Scan for the cell matching the given text and deliver its (X, Y) coordinate at center. 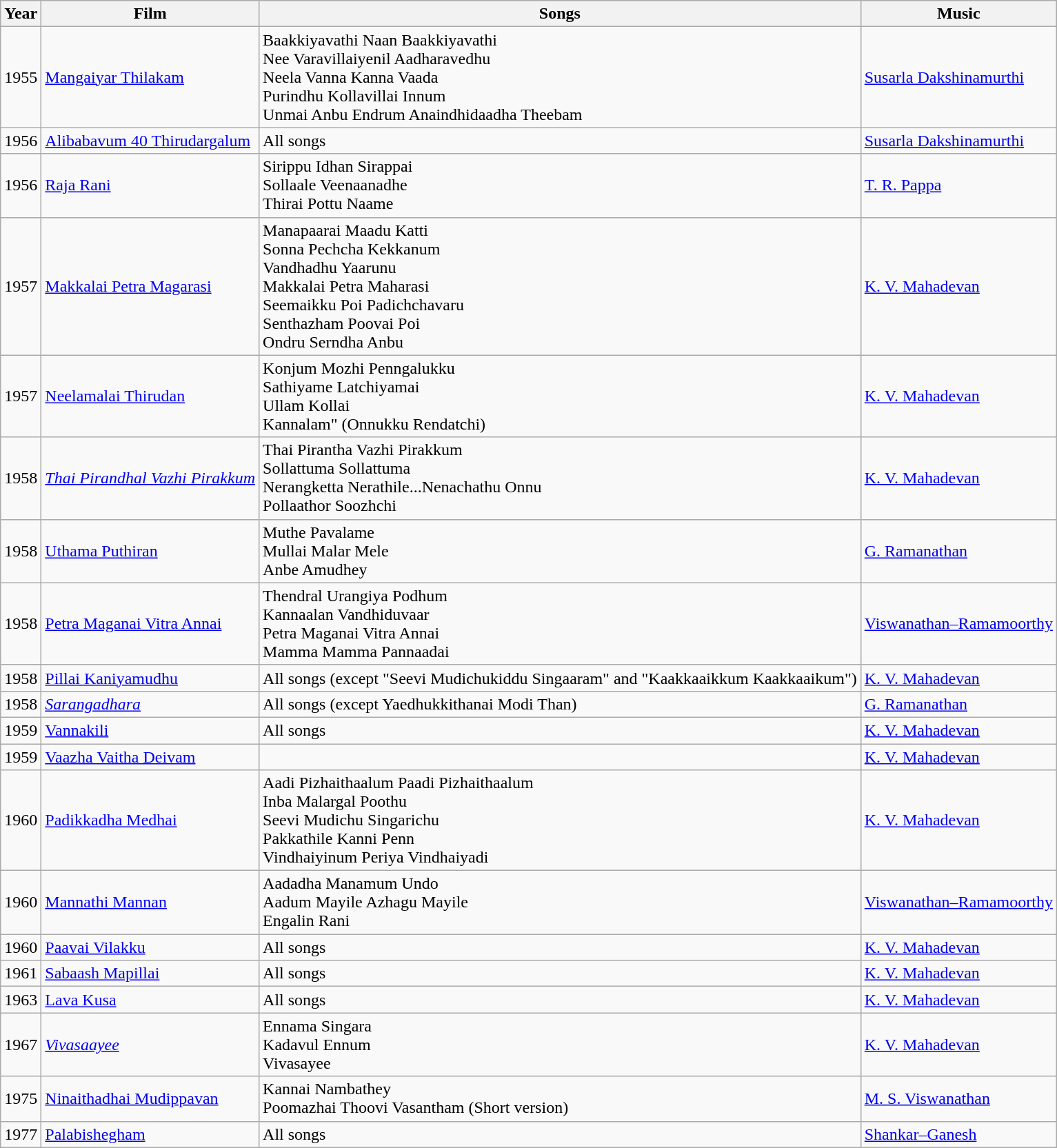
1977 (21, 1134)
Songs (560, 14)
Petra Maganai Vitra Annai (150, 623)
Mangaiyar Thilakam (150, 77)
1961 (21, 974)
Makkalai Petra Magarasi (150, 286)
Uthama Puthiran (150, 551)
Raja Rani (150, 185)
Paavai Vilakku (150, 947)
Ennama SingaraKadavul EnnumVivasayee (560, 1045)
Vaazha Vaitha Deivam (150, 756)
T. R. Pappa (958, 185)
Vannakili (150, 730)
Pillai Kaniyamudhu (150, 678)
Sabaash Mapillai (150, 974)
Alibabavum 40 Thirudargalum (150, 141)
1967 (21, 1045)
Shankar–Ganesh (958, 1134)
Mannathi Mannan (150, 903)
Vivasaayee (150, 1045)
Year (21, 14)
Ninaithadhai Mudippavan (150, 1099)
All songs (except "Seevi Mudichukiddu Singaaram" and "Kaakkaaikkum Kaakkaaikum") (560, 678)
Film (150, 14)
M. S. Viswanathan (958, 1099)
Palabishegham (150, 1134)
Padikkadha Medhai (150, 820)
1955 (21, 77)
All songs (except Yaedhukkithanai Modi Than) (560, 704)
Neelamalai Thirudan (150, 396)
Sarangadhara (150, 704)
Konjum Mozhi PenngalukkuSathiyame LatchiyamaiUllam KollaiKannalam" (Onnukku Rendatchi) (560, 396)
Muthe PavalameMullai Malar MeleAnbe Amudhey (560, 551)
Kannai NambatheyPoomazhai Thoovi Vasantham (Short version) (560, 1099)
Aadi Pizhaithaalum Paadi PizhaithaalumInba Malargal PoothuSeevi Mudichu SingarichuPakkathile Kanni PennVindhaiyinum Periya Vindhaiyadi (560, 820)
Lava Kusa (150, 1000)
1975 (21, 1099)
Thai Pirandhal Vazhi Pirakkum (150, 479)
Thai Pirantha Vazhi PirakkumSollattuma SollattumaNerangketta Nerathile...Nenachathu OnnuPollaathor Soozhchi (560, 479)
Thendral Urangiya PodhumKannaalan VandhiduvaarPetra Maganai Vitra AnnaiMamma Mamma Pannaadai (560, 623)
Aadadha Manamum UndoAadum Mayile Azhagu MayileEngalin Rani (560, 903)
1963 (21, 1000)
Sirippu Idhan SirappaiSollaale VeenaanadheThirai Pottu Naame (560, 185)
Music (958, 14)
